Pinpoint the cell where the given text exists, returning its (x, y) midpoint coordinate. 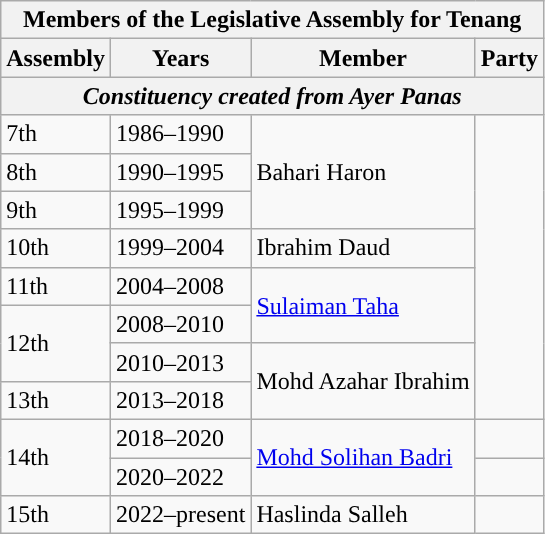
2022–present (180, 515)
1995–1999 (180, 210)
Sulaiman Taha (363, 305)
2018–2020 (180, 438)
2010–2013 (180, 362)
1986–1990 (180, 134)
1999–2004 (180, 248)
2008–2010 (180, 324)
Constituency created from Ayer Panas (272, 96)
Assembly (56, 58)
9th (56, 210)
Mohd Solihan Badri (363, 457)
8th (56, 172)
13th (56, 400)
Party (509, 58)
2013–2018 (180, 400)
15th (56, 515)
Years (180, 58)
Ibrahim Daud (363, 248)
2004–2008 (180, 286)
Haslinda Salleh (363, 515)
7th (56, 134)
1990–1995 (180, 172)
Bahari Haron (363, 172)
Members of the Legislative Assembly for Tenang (272, 20)
Mohd Azahar Ibrahim (363, 381)
Member (363, 58)
10th (56, 248)
14th (56, 457)
11th (56, 286)
2020–2022 (180, 477)
12th (56, 343)
